Determine the (x, y) coordinate at the center of the cell enclosing the given text.  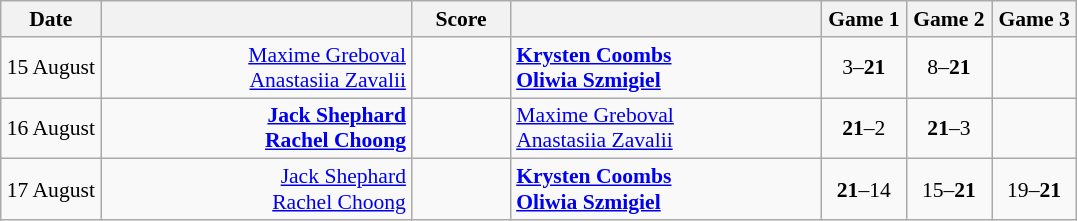
21–3 (948, 128)
8–21 (948, 68)
21–2 (864, 128)
Game 1 (864, 19)
15–21 (948, 190)
Game 3 (1034, 19)
15 August (51, 68)
3–21 (864, 68)
21–14 (864, 190)
Date (51, 19)
19–21 (1034, 190)
Score (461, 19)
16 August (51, 128)
17 August (51, 190)
Game 2 (948, 19)
